Find where the given text appears and provide that cell's center as [x, y] coordinate. 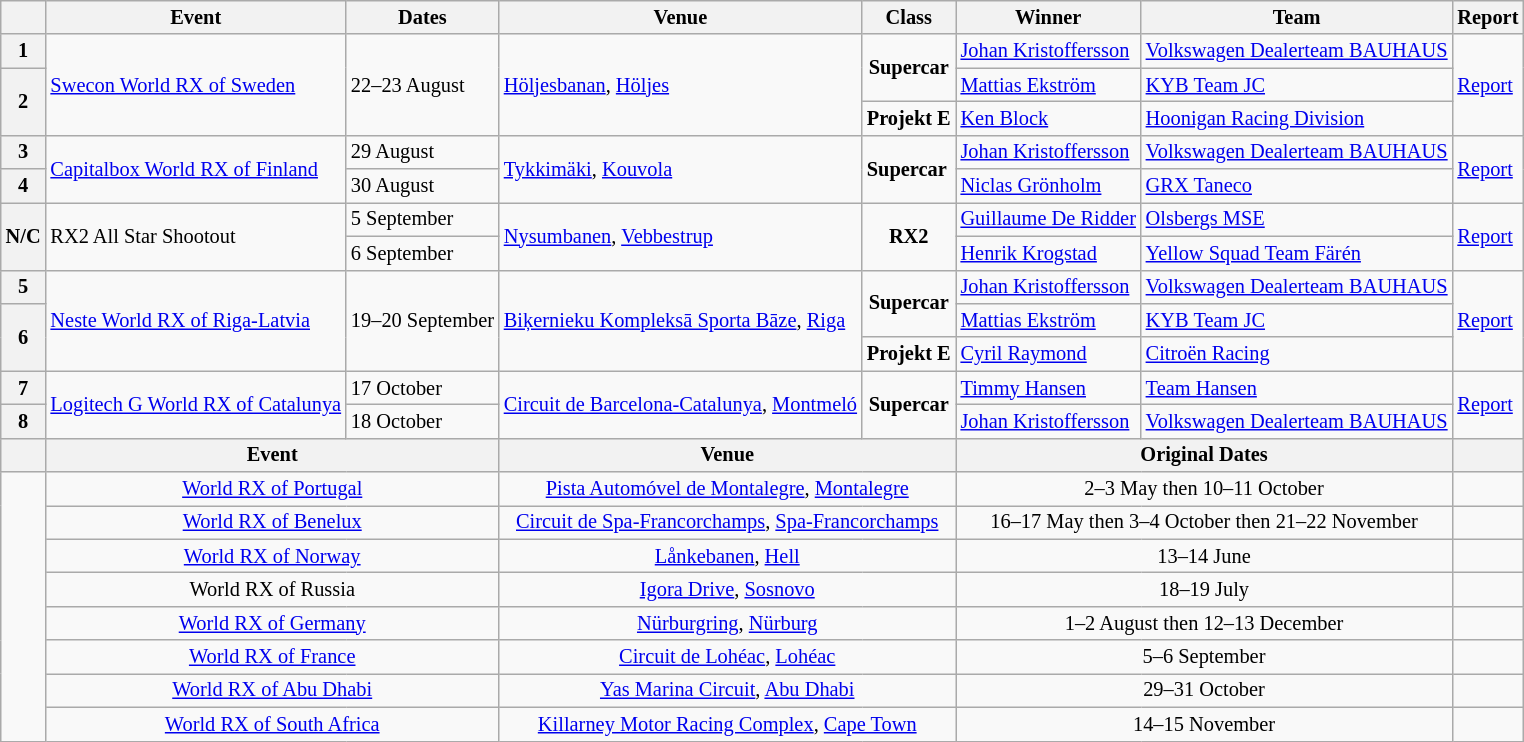
Pista Automóvel de Montalegre, Montalegre [728, 489]
5 September [422, 219]
13–14 June [1204, 556]
Original Dates [1204, 455]
18 October [422, 421]
World RX of Norway [272, 556]
Team Hansen [1297, 388]
World RX of South Africa [272, 724]
1–2 August then 12–13 December [1204, 623]
Dates [422, 17]
Winner [1048, 17]
19–20 September [422, 320]
22–23 August [422, 84]
World RX of Portugal [272, 489]
2 [24, 102]
Class [909, 17]
5–6 September [1204, 657]
3 [24, 152]
Swecon World RX of Sweden [196, 84]
6 [24, 336]
Höljesbanan, Höljes [680, 84]
1 [24, 51]
Yas Marina Circuit, Abu Dhabi [728, 690]
Circuit de Lohéac, Lohéac [728, 657]
Yellow Squad Team Färén [1297, 253]
Olsbergs MSE [1297, 219]
Nürburgring, Nürburg [728, 623]
World RX of Germany [272, 623]
5 [24, 287]
Team [1297, 17]
8 [24, 421]
Niclas Grönholm [1048, 186]
4 [24, 186]
Lånkebanen, Hell [728, 556]
Timmy Hansen [1048, 388]
18–19 July [1204, 589]
Biķernieku Kompleksā Sporta Bāze, Riga [680, 320]
N/C [24, 236]
World RX of Abu Dhabi [272, 690]
6 September [422, 253]
29 August [422, 152]
World RX of France [272, 657]
GRX Taneco [1297, 186]
RX2 [909, 236]
Guillaume De Ridder [1048, 219]
Henrik Krogstad [1048, 253]
16–17 May then 3–4 October then 21–22 November [1204, 522]
17 October [422, 388]
29–31 October [1204, 690]
2–3 May then 10–11 October [1204, 489]
RX2 All Star Shootout [196, 236]
Ken Block [1048, 118]
Hoonigan Racing Division [1297, 118]
14–15 November [1204, 724]
Logitech G World RX of Catalunya [196, 404]
Cyril Raymond [1048, 354]
Nysumbanen, Vebbestrup [680, 236]
Tykkimäki, Kouvola [680, 168]
World RX of Benelux [272, 522]
Neste World RX of Riga-Latvia [196, 320]
Capitalbox World RX of Finland [196, 168]
Circuit de Barcelona-Catalunya, Montmeló [680, 404]
World RX of Russia [272, 589]
Citroën Racing [1297, 354]
Igora Drive, Sosnovo [728, 589]
Killarney Motor Racing Complex, Cape Town [728, 724]
30 August [422, 186]
Circuit de Spa-Francorchamps, Spa-Francorchamps [728, 522]
7 [24, 388]
